For the text-containing cell, return its midpoint in (X, Y) coordinate format. 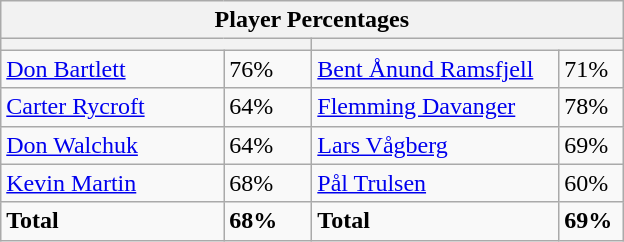
Flemming Davanger (436, 107)
60% (591, 183)
Don Bartlett (112, 69)
71% (591, 69)
Lars Vågberg (436, 145)
78% (591, 107)
Pål Trulsen (436, 183)
Player Percentages (312, 20)
Carter Rycroft (112, 107)
Don Walchuk (112, 145)
76% (268, 69)
Kevin Martin (112, 183)
Bent Ånund Ramsfjell (436, 69)
